Extract the [x, y] coordinate from the center of the cell holding the provided text.  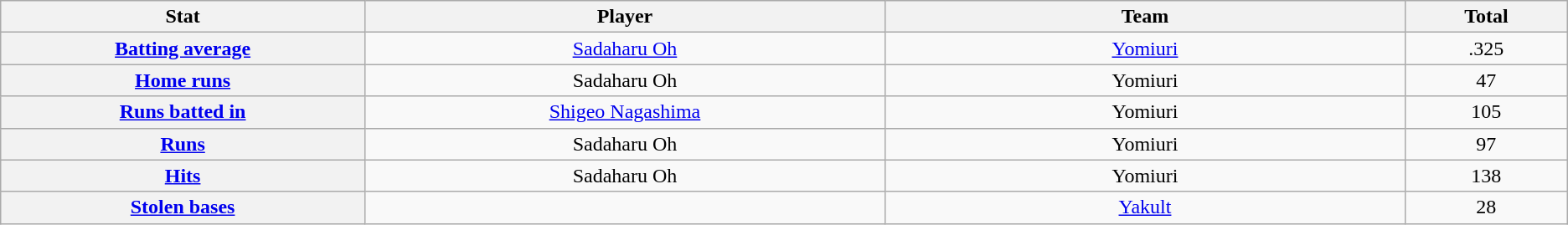
Shigeo Nagashima [625, 112]
Home runs [183, 80]
Team [1144, 17]
Yakult [1144, 207]
47 [1486, 80]
Stolen bases [183, 207]
Runs [183, 144]
138 [1486, 176]
28 [1486, 207]
97 [1486, 144]
Player [625, 17]
Total [1486, 17]
105 [1486, 112]
Hits [183, 176]
Runs batted in [183, 112]
.325 [1486, 49]
Batting average [183, 49]
Stat [183, 17]
